From the cell containing the given text, extract its center point as [X, Y] coordinate. 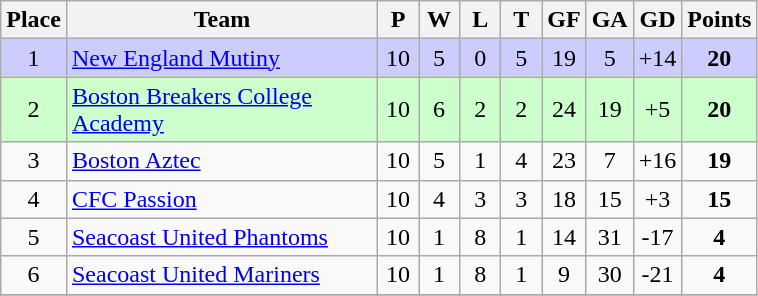
GF [564, 20]
GA [610, 20]
GD [658, 20]
-17 [658, 237]
+5 [658, 110]
30 [610, 275]
+3 [658, 199]
31 [610, 237]
23 [564, 161]
Seacoast United Phantoms [222, 237]
Points [720, 20]
CFC Passion [222, 199]
0 [480, 58]
Place [34, 20]
New England Mutiny [222, 58]
+16 [658, 161]
Seacoast United Mariners [222, 275]
9 [564, 275]
W [440, 20]
14 [564, 237]
7 [610, 161]
L [480, 20]
T [522, 20]
Team [222, 20]
Boston Aztec [222, 161]
Boston Breakers College Academy [222, 110]
-21 [658, 275]
18 [564, 199]
+14 [658, 58]
24 [564, 110]
P [398, 20]
